Capture the cell that displays the provided text and extract its (x, y) central coordinate. 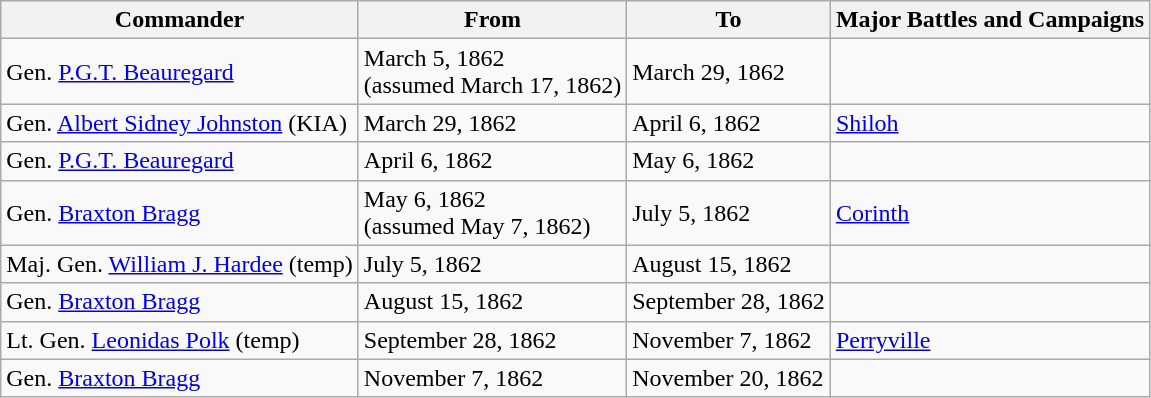
Commander (180, 20)
Shiloh (990, 123)
May 6, 1862(assumed May 7, 1862) (492, 212)
May 6, 1862 (729, 161)
Major Battles and Campaigns (990, 20)
To (729, 20)
November 20, 1862 (729, 378)
Maj. Gen. William J. Hardee (temp) (180, 264)
March 5, 1862(assumed March 17, 1862) (492, 72)
Corinth (990, 212)
Perryville (990, 340)
From (492, 20)
Lt. Gen. Leonidas Polk (temp) (180, 340)
Gen. Albert Sidney Johnston (KIA) (180, 123)
